Scan for the cell matching the given text and deliver its [X, Y] coordinate at center. 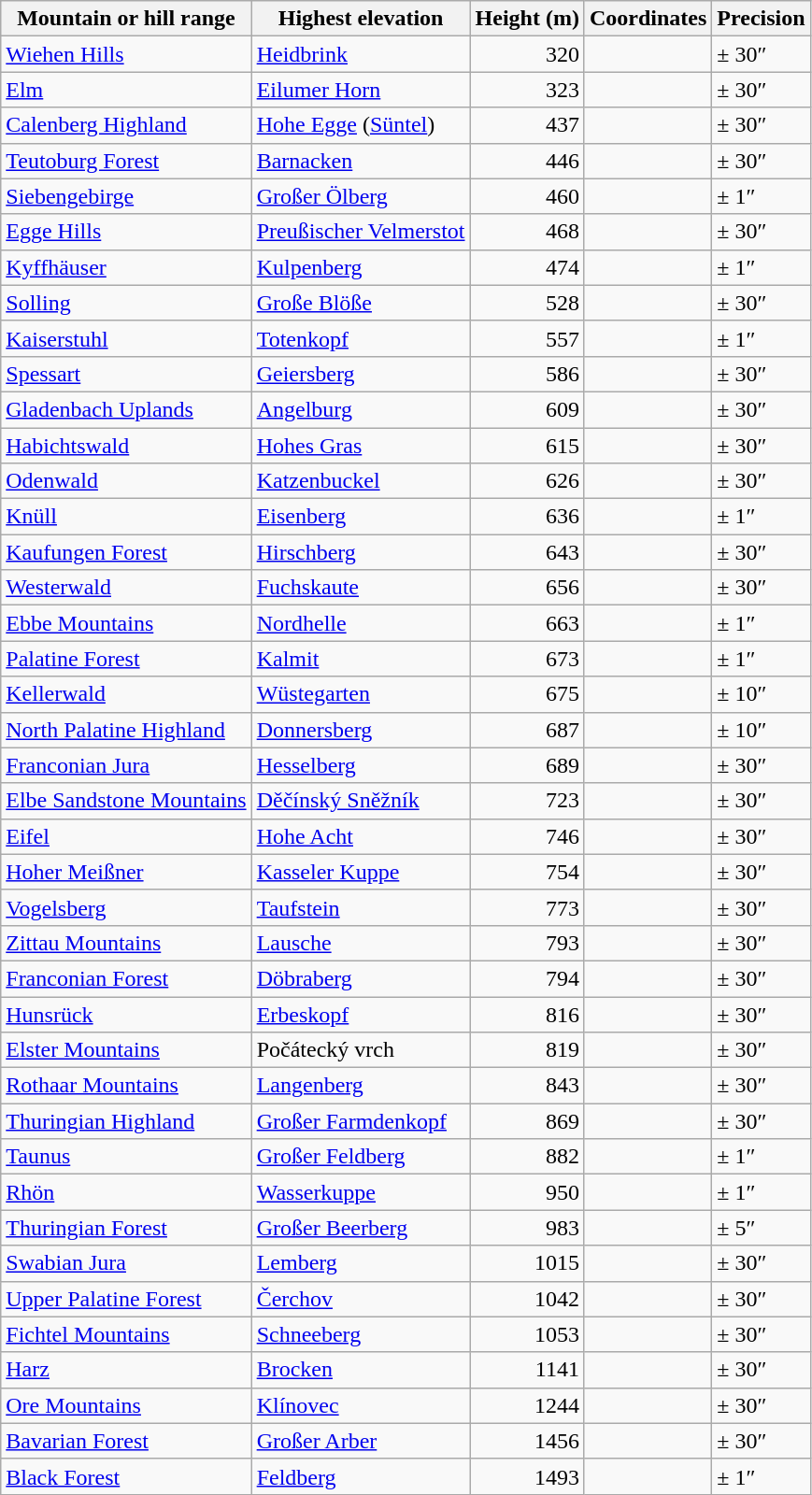
794 [527, 978]
816 [527, 1014]
Hoher Meißner [126, 872]
Taunus [126, 1157]
Hunsrück [126, 1014]
Elm [126, 90]
557 [527, 338]
673 [527, 659]
Coordinates [648, 19]
Black Forest [126, 1476]
Ebbe Mountains [126, 623]
Großer Feldberg [361, 1157]
Döbraberg [361, 978]
Schneeberg [361, 1334]
Wiehen Hills [126, 54]
± 5″ [761, 1228]
Knüll [126, 517]
793 [527, 943]
Geiersberg [361, 374]
869 [527, 1121]
Habichtswald [126, 446]
Kellerwald [126, 694]
446 [527, 161]
Barnacken [361, 161]
320 [527, 54]
Hirschberg [361, 552]
Děčínský Sněžník [361, 801]
North Palatine Highland [126, 730]
Westerwald [126, 588]
746 [527, 836]
643 [527, 552]
656 [527, 588]
Rhön [126, 1192]
1042 [527, 1299]
Elster Mountains [126, 1050]
Hohe Egge (Süntel) [361, 125]
Hesselberg [361, 765]
Großer Beerberg [361, 1228]
Taufstein [361, 907]
Počátecký vrch [361, 1050]
Großer Farmdenkopf [361, 1121]
Katzenbuckel [361, 481]
626 [527, 481]
Angelburg [361, 409]
Langenberg [361, 1086]
Mountain or hill range [126, 19]
Großer Ölberg [361, 196]
474 [527, 267]
773 [527, 907]
1053 [527, 1334]
Feldberg [361, 1476]
Spessart [126, 374]
Harz [126, 1370]
Kaiserstuhl [126, 338]
754 [527, 872]
Eilumer Horn [361, 90]
1015 [527, 1263]
Teutoburg Forest [126, 161]
Franconian Jura [126, 765]
Siebengebirge [126, 196]
Elbe Sandstone Mountains [126, 801]
Vogelsberg [126, 907]
Klínovec [361, 1405]
689 [527, 765]
Nordhelle [361, 623]
Precision [761, 19]
528 [527, 303]
323 [527, 90]
Heidbrink [361, 54]
Bavarian Forest [126, 1441]
437 [527, 125]
Kyffhäuser [126, 267]
Odenwald [126, 481]
Eisenberg [361, 517]
1141 [527, 1370]
609 [527, 409]
Upper Palatine Forest [126, 1299]
Kalmit [361, 659]
Erbeskopf [361, 1014]
Lemberg [361, 1263]
Rothaar Mountains [126, 1086]
636 [527, 517]
819 [527, 1050]
Totenkopf [361, 338]
Hohe Acht [361, 836]
Palatine Forest [126, 659]
843 [527, 1086]
615 [527, 446]
723 [527, 801]
Preußischer Velmerstot [361, 232]
950 [527, 1192]
Calenberg Highland [126, 125]
Brocken [361, 1370]
1493 [527, 1476]
Solling [126, 303]
Kulpenberg [361, 267]
Franconian Forest [126, 978]
Wasserkuppe [361, 1192]
460 [527, 196]
687 [527, 730]
983 [527, 1228]
Hohes Gras [361, 446]
Kaufungen Forest [126, 552]
Großer Arber [361, 1441]
Height (m) [527, 19]
Kasseler Kuppe [361, 872]
Donnersberg [361, 730]
Gladenbach Uplands [126, 409]
Wüstegarten [361, 694]
Eifel [126, 836]
Fuchskaute [361, 588]
1244 [527, 1405]
Čerchov [361, 1299]
Lausche [361, 943]
Thuringian Highland [126, 1121]
Große Blöße [361, 303]
Swabian Jura [126, 1263]
1456 [527, 1441]
468 [527, 232]
675 [527, 694]
Thuringian Forest [126, 1228]
663 [527, 623]
Fichtel Mountains [126, 1334]
Ore Mountains [126, 1405]
882 [527, 1157]
Highest elevation [361, 19]
Egge Hills [126, 232]
586 [527, 374]
Zittau Mountains [126, 943]
